Search for the cell housing the specified text and yield its [X, Y] center coordinate. 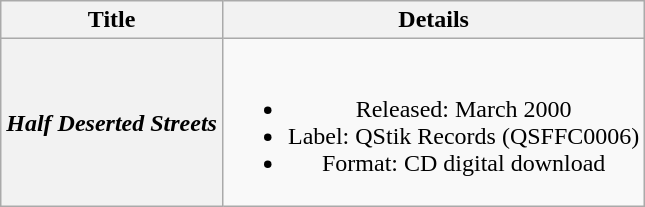
Details [433, 20]
Released: March 2000Label: QStik Records (QSFFC0006)Format: CD digital download [433, 122]
Title [112, 20]
Half Deserted Streets [112, 122]
